Determine the (x, y) coordinate at the center of the cell enclosing the given text.  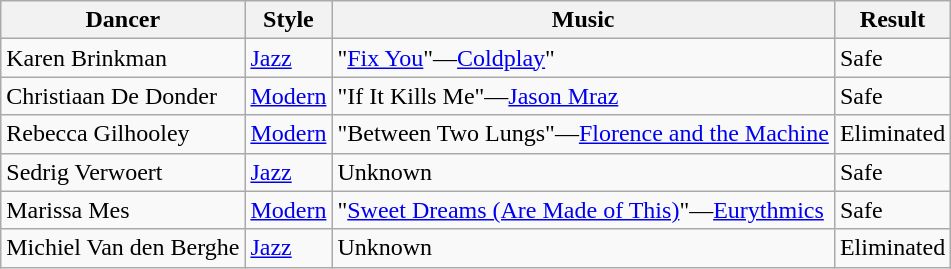
"Sweet Dreams (Are Made of This)"—Eurythmics (583, 210)
"Between Two Lungs"—Florence and the Machine (583, 134)
Marissa Mes (123, 210)
"Fix You"—Coldplay" (583, 58)
Michiel Van den Berghe (123, 248)
Rebecca Gilhooley (123, 134)
Result (892, 20)
Sedrig Verwoert (123, 172)
Dancer (123, 20)
Karen Brinkman (123, 58)
"If It Kills Me"—Jason Mraz (583, 96)
Christiaan De Donder (123, 96)
Music (583, 20)
Style (288, 20)
